Find where the given text appears and provide that cell's center as (X, Y) coordinate. 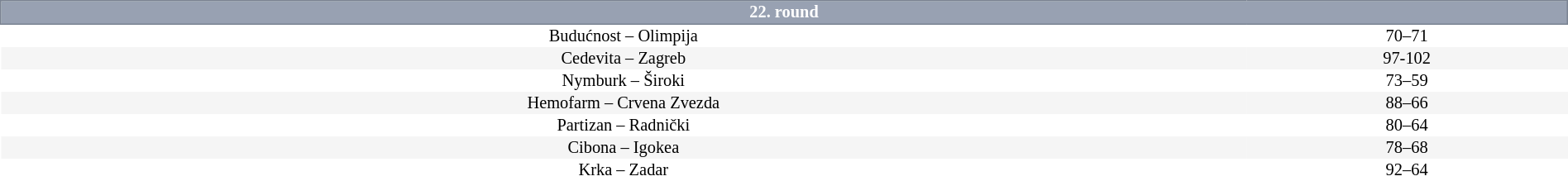
Cibona – Igokea (624, 147)
Nymburk – Široki (624, 81)
Partizan – Radnički (624, 126)
70–71 (1407, 36)
97-102 (1407, 58)
88–66 (1407, 102)
92–64 (1407, 170)
Cedevita – Zagreb (624, 58)
Budućnost – Olimpija (624, 36)
Krka – Zadar (624, 170)
78–68 (1407, 147)
22. round (784, 12)
Hemofarm – Crvena Zvezda (624, 102)
73–59 (1407, 81)
80–64 (1407, 126)
